Return (X, Y) of the center of cell containing provided text 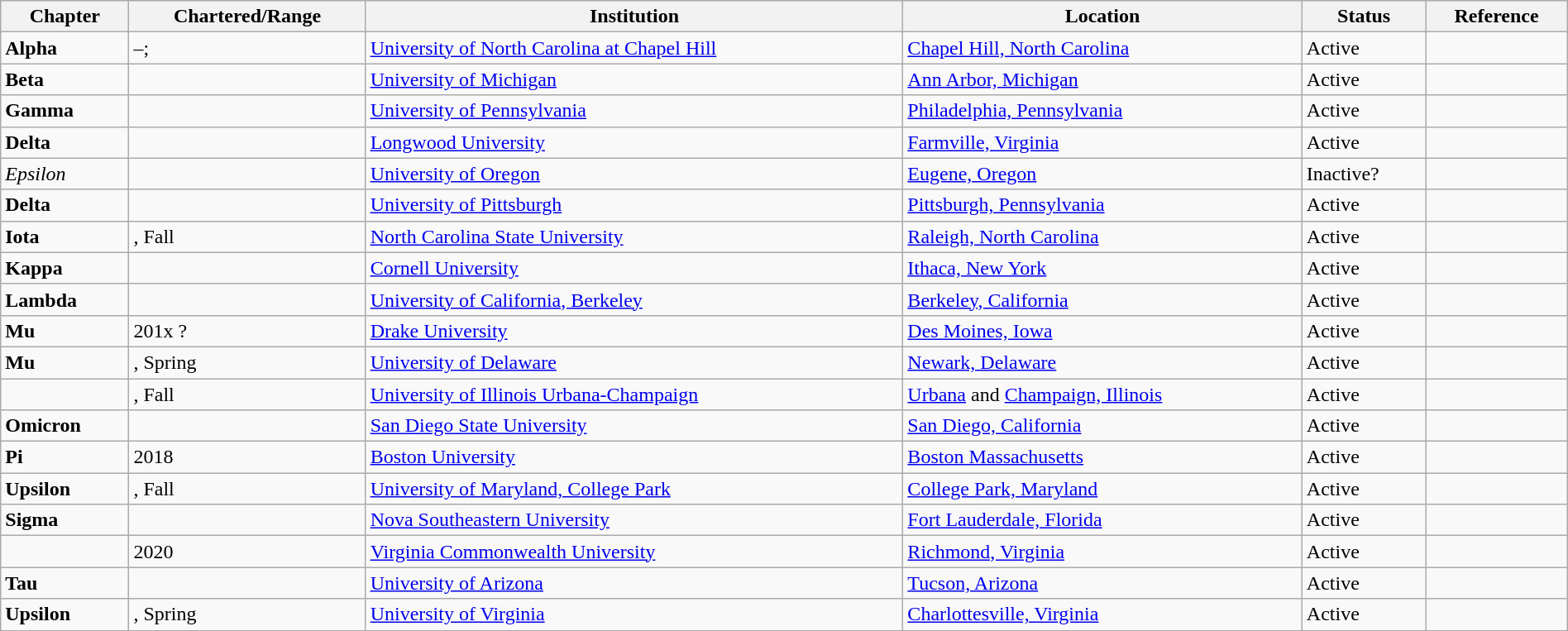
San Diego State University (634, 426)
Berkeley, California (1102, 299)
Chapel Hill, North Carolina (1102, 48)
Eugene, Oregon (1102, 174)
San Diego, California (1102, 426)
Longwood University (634, 142)
University of Virginia (634, 614)
Alpha (65, 48)
Philadelphia, Pennsylvania (1102, 111)
Inactive? (1364, 174)
Drake University (634, 331)
Location (1102, 17)
Farmville, Virginia (1102, 142)
Cornell University (634, 268)
Ithaca, New York (1102, 268)
University of Pittsburgh (634, 205)
Gamma (65, 111)
North Carolina State University (634, 237)
University of Illinois Urbana-Champaign (634, 394)
University of Arizona (634, 583)
Ann Arbor, Michigan (1102, 79)
Pittsburgh, Pennsylvania (1102, 205)
Urbana and Champaign, Illinois (1102, 394)
Fort Lauderdale, Florida (1102, 520)
Chartered/Range (247, 17)
Chapter (65, 17)
Boston Massachusetts (1102, 457)
2020 (247, 552)
University of Michigan (634, 79)
University of Oregon (634, 174)
Newark, Delaware (1102, 362)
University of North Carolina at Chapel Hill (634, 48)
Sigma (65, 520)
University of Delaware (634, 362)
College Park, Maryland (1102, 489)
201x ? (247, 331)
Beta (65, 79)
Status (1364, 17)
–; (247, 48)
University of Pennsylvania (634, 111)
Institution (634, 17)
Epsilon (65, 174)
Charlottesville, Virginia (1102, 614)
Reference (1497, 17)
Tau (65, 583)
Omicron (65, 426)
Boston University (634, 457)
University of California, Berkeley (634, 299)
University of Maryland, College Park (634, 489)
Virginia Commonwealth University (634, 552)
Tucson, Arizona (1102, 583)
Des Moines, Iowa (1102, 331)
Lambda (65, 299)
Nova Southeastern University (634, 520)
Richmond, Virginia (1102, 552)
Pi (65, 457)
Iota (65, 237)
Raleigh, North Carolina (1102, 237)
2018 (247, 457)
Kappa (65, 268)
